Identify which cell holds the provided text, then report its (x, y) central coordinate. 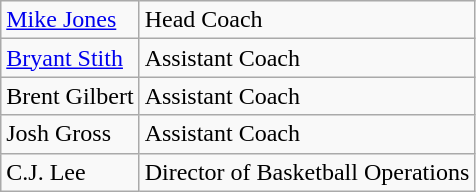
Bryant Stith (70, 58)
Josh Gross (70, 134)
C.J. Lee (70, 172)
Director of Basketball Operations (307, 172)
Brent Gilbert (70, 96)
Head Coach (307, 20)
Mike Jones (70, 20)
